Capture the cell that displays the provided text and extract its [x, y] central coordinate. 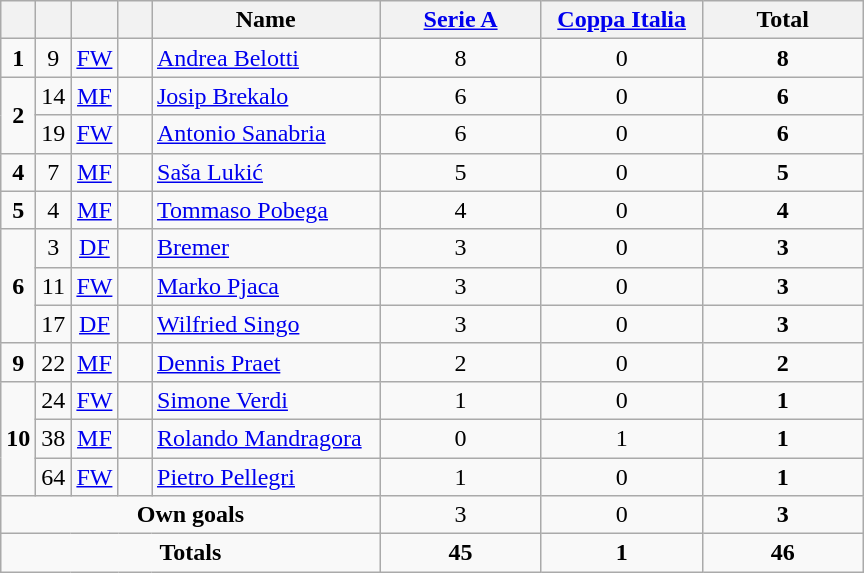
Andrea Belotti [266, 58]
Antonio Sanabria [266, 134]
24 [54, 400]
45 [460, 553]
38 [54, 438]
10 [18, 438]
Serie A [460, 20]
Marko Pjaca [266, 286]
7 [54, 172]
Name [266, 20]
64 [54, 477]
17 [54, 324]
22 [54, 362]
Simone Verdi [266, 400]
Bremer [266, 248]
Totals [190, 553]
Coppa Italia [622, 20]
Dennis Praet [266, 362]
19 [54, 134]
Saša Lukić [266, 172]
Own goals [190, 515]
11 [54, 286]
Pietro Pellegri [266, 477]
Tommaso Pobega [266, 210]
Wilfried Singo [266, 324]
14 [54, 96]
Total [782, 20]
46 [782, 553]
Josip Brekalo [266, 96]
Rolando Mandragora [266, 438]
